Output the (X, Y) coordinate of the center of the cell containing the given text.  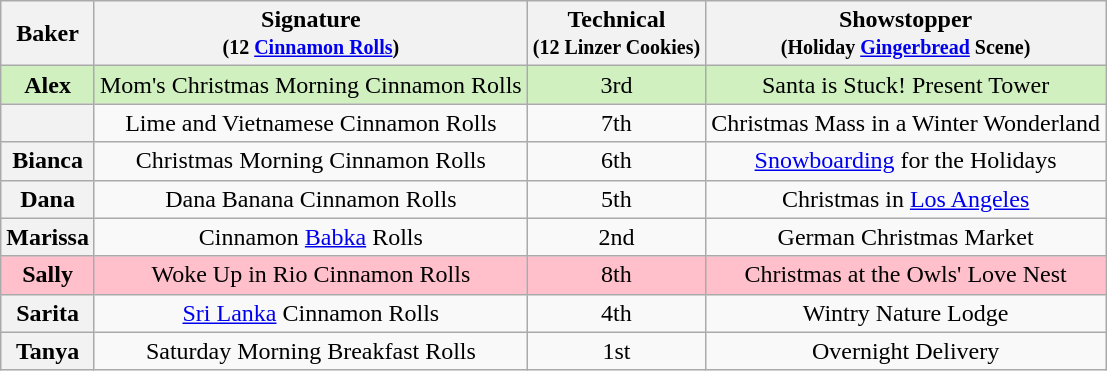
Christmas in Los Angeles (906, 199)
Sally (48, 275)
Technical(12 Linzer Cookies) (616, 34)
Christmas Morning Cinnamon Rolls (310, 161)
Signature(12 Cinnamon Rolls) (310, 34)
German Christmas Market (906, 237)
Saturday Morning Breakfast Rolls (310, 351)
Dana (48, 199)
Snowboarding for the Holidays (906, 161)
Lime and Vietnamese Cinnamon Rolls (310, 123)
7th (616, 123)
4th (616, 313)
Alex (48, 85)
Sri Lanka Cinnamon Rolls (310, 313)
Dana Banana Cinnamon Rolls (310, 199)
2nd (616, 237)
Mom's Christmas Morning Cinnamon Rolls (310, 85)
8th (616, 275)
Santa is Stuck! Present Tower (906, 85)
3rd (616, 85)
6th (616, 161)
Cinnamon Babka Rolls (310, 237)
Woke Up in Rio Cinnamon Rolls (310, 275)
Baker (48, 34)
Tanya (48, 351)
Bianca (48, 161)
Marissa (48, 237)
Overnight Delivery (906, 351)
1st (616, 351)
Showstopper(Holiday Gingerbread Scene) (906, 34)
Christmas Mass in a Winter Wonderland (906, 123)
5th (616, 199)
Wintry Nature Lodge (906, 313)
Christmas at the Owls' Love Nest (906, 275)
Sarita (48, 313)
